Scan for the cell matching the given text and deliver its [x, y] coordinate at center. 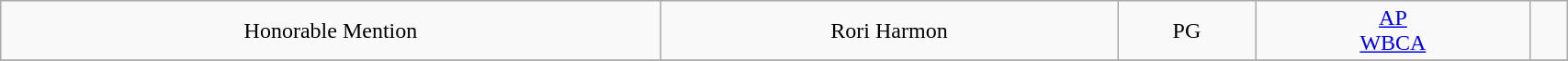
Honorable Mention [331, 31]
PG [1187, 31]
Rori Harmon [889, 31]
APWBCA [1393, 31]
